Detect which cell encompasses the target text, then output its [X, Y] center coordinate. 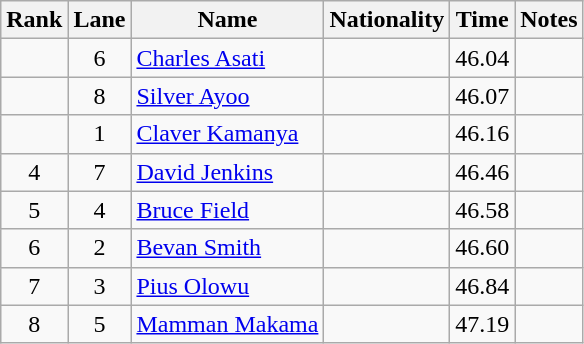
Notes [549, 20]
46.04 [482, 58]
Time [482, 20]
Charles Asati [228, 58]
Nationality [387, 20]
Lane [100, 20]
Rank [34, 20]
46.46 [482, 172]
Silver Ayoo [228, 96]
Name [228, 20]
2 [100, 248]
Bruce Field [228, 210]
46.07 [482, 96]
Claver Kamanya [228, 134]
46.16 [482, 134]
Mamman Makama [228, 324]
3 [100, 286]
46.58 [482, 210]
Bevan Smith [228, 248]
1 [100, 134]
46.84 [482, 286]
46.60 [482, 248]
David Jenkins [228, 172]
Pius Olowu [228, 286]
47.19 [482, 324]
